For the text-containing cell, return its midpoint in (x, y) coordinate format. 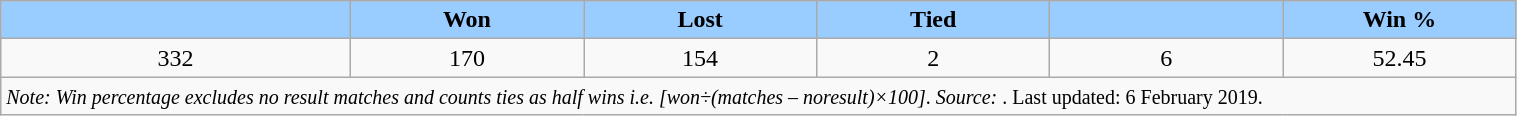
2 (934, 58)
52.45 (1400, 58)
170 (466, 58)
Lost (700, 20)
Tied (934, 20)
332 (176, 58)
6 (1166, 58)
Win % (1400, 20)
154 (700, 58)
Won (466, 20)
